Determine the [X, Y] coordinate at the center of the cell enclosing the given text.  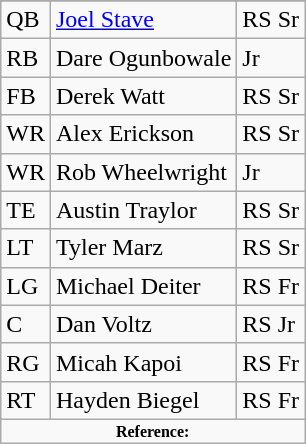
LT [26, 248]
Joel Stave [143, 20]
Austin Traylor [143, 210]
RS Jr [271, 324]
RG [26, 362]
FB [26, 96]
RT [26, 400]
Michael Deiter [143, 286]
QB [26, 20]
Tyler Marz [143, 248]
Reference: [153, 431]
Dan Voltz [143, 324]
Derek Watt [143, 96]
Alex Erickson [143, 134]
Dare Ogunbowale [143, 58]
RB [26, 58]
C [26, 324]
LG [26, 286]
Hayden Biegel [143, 400]
Micah Kapoi [143, 362]
TE [26, 210]
Rob Wheelwright [143, 172]
